Locate the cell with the specified text and output its (X, Y) center coordinate. 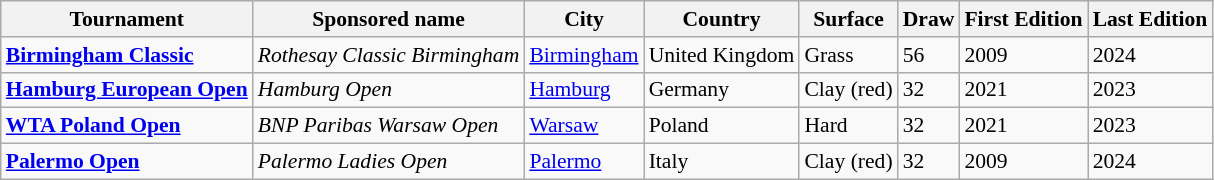
Italy (722, 162)
Germany (722, 90)
Rothesay Classic Birmingham (389, 55)
Birmingham (584, 55)
Palermo (584, 162)
Birmingham Classic (127, 55)
Hard (848, 126)
Warsaw (584, 126)
Sponsored name (389, 19)
United Kingdom (722, 55)
Hamburg European Open (127, 90)
56 (929, 55)
Draw (929, 19)
Grass (848, 55)
WTA Poland Open (127, 126)
Country (722, 19)
City (584, 19)
Palermo Open (127, 162)
First Edition (1023, 19)
Hamburg (584, 90)
Poland (722, 126)
Last Edition (1150, 19)
Tournament (127, 19)
BNP Paribas Warsaw Open (389, 126)
Hamburg Open (389, 90)
Surface (848, 19)
Palermo Ladies Open (389, 162)
